Output the (x, y) coordinate of the center of the cell containing the given text.  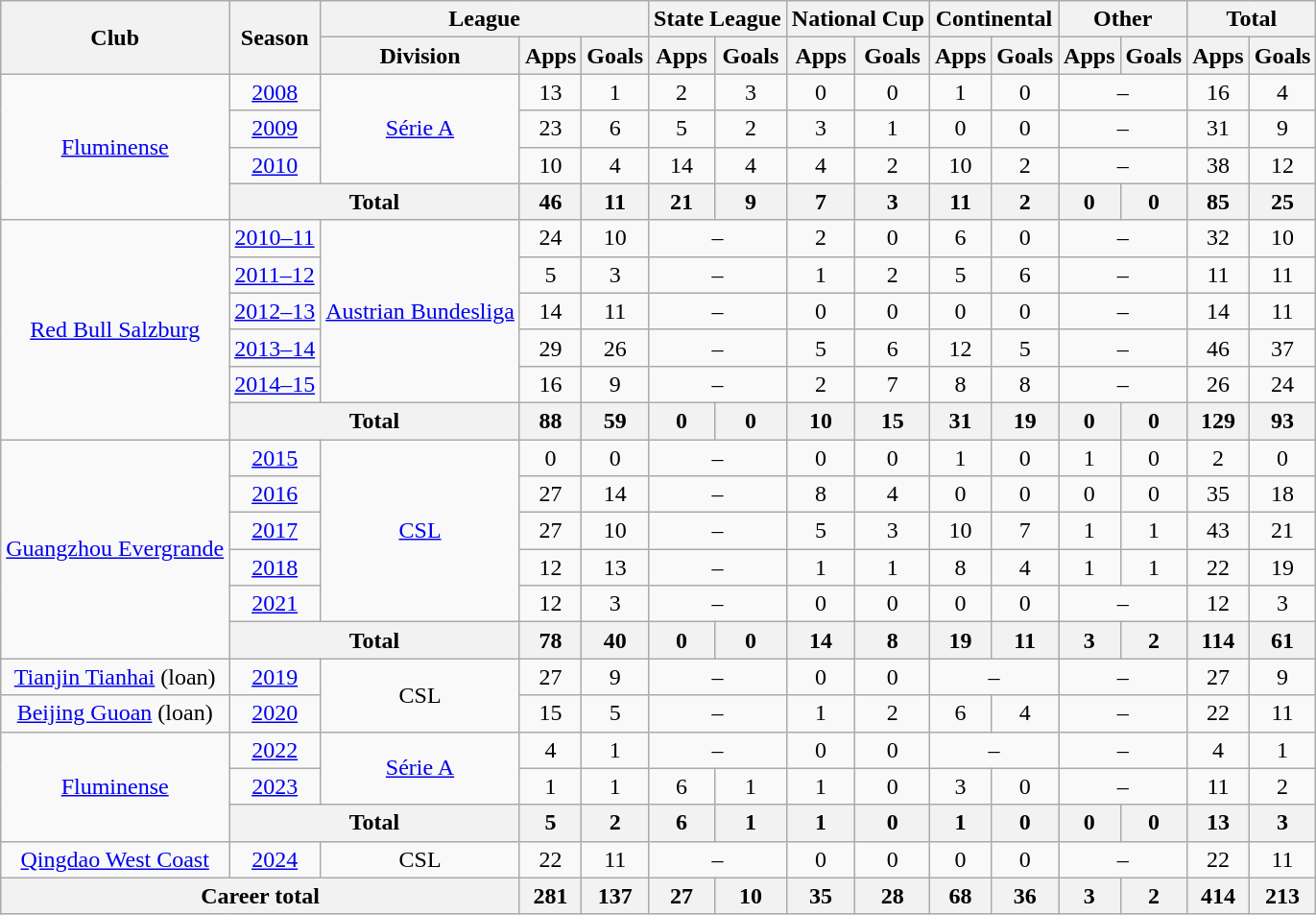
2015 (275, 458)
2017 (275, 531)
85 (1218, 202)
25 (1282, 202)
414 (1218, 896)
Career total (261, 896)
23 (550, 129)
2022 (275, 750)
40 (615, 640)
League (485, 19)
Red Bull Salzburg (115, 329)
Qingdao West Coast (115, 859)
Season (275, 37)
2009 (275, 129)
2016 (275, 494)
2024 (275, 859)
Other (1123, 19)
National Cup (858, 19)
2010–11 (275, 238)
Club (115, 37)
Guangzhou Evergrande (115, 549)
137 (615, 896)
2020 (275, 713)
2008 (275, 92)
281 (550, 896)
114 (1218, 640)
2014–15 (275, 384)
37 (1282, 348)
61 (1282, 640)
2012–13 (275, 311)
2010 (275, 165)
2023 (275, 786)
Beijing Guoan (loan) (115, 713)
2013–14 (275, 348)
43 (1218, 531)
213 (1282, 896)
18 (1282, 494)
68 (960, 896)
Tianjin Tianhai (loan) (115, 677)
93 (1282, 421)
88 (550, 421)
Continental (993, 19)
Austrian Bundesliga (420, 311)
29 (550, 348)
28 (893, 896)
State League (718, 19)
2011–12 (275, 275)
2018 (275, 567)
38 (1218, 165)
59 (615, 421)
36 (1025, 896)
Division (420, 56)
2019 (275, 677)
2021 (275, 604)
129 (1218, 421)
32 (1218, 238)
78 (550, 640)
